Locate the cell with the specified text and output its (x, y) center coordinate. 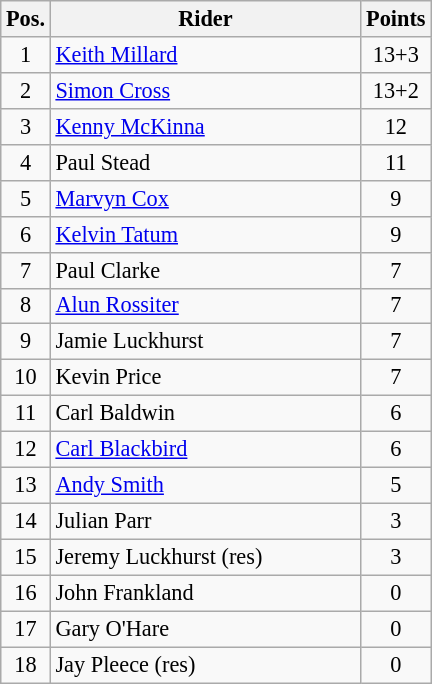
10 (26, 378)
17 (26, 629)
Simon Cross (205, 90)
14 (26, 521)
Kevin Price (205, 378)
16 (26, 593)
Alun Rossiter (205, 306)
Carl Baldwin (205, 414)
Marvyn Cox (205, 198)
Keith Millard (205, 55)
Kenny McKinna (205, 126)
8 (26, 306)
2 (26, 90)
13 (26, 485)
4 (26, 162)
Gary O'Hare (205, 629)
Jamie Luckhurst (205, 342)
Rider (205, 19)
Paul Clarke (205, 270)
13+2 (396, 90)
Andy Smith (205, 485)
Pos. (26, 19)
Jay Pleece (res) (205, 665)
Paul Stead (205, 162)
Kelvin Tatum (205, 234)
13+3 (396, 55)
Points (396, 19)
15 (26, 557)
Julian Parr (205, 521)
1 (26, 55)
Carl Blackbird (205, 450)
18 (26, 665)
Jeremy Luckhurst (res) (205, 557)
John Frankland (205, 593)
